Extract the [x, y] coordinate from the center of the cell holding the provided text.  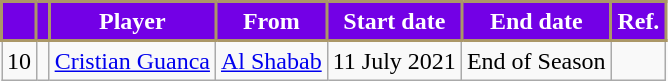
From [271, 22]
Cristian Guanca [132, 60]
Start date [394, 22]
Ref. [638, 22]
Al Shabab [271, 60]
10 [20, 60]
End date [536, 22]
11 July 2021 [394, 60]
Player [132, 22]
End of Season [536, 60]
